Output the [x, y] coordinate of the center of the cell containing the given text.  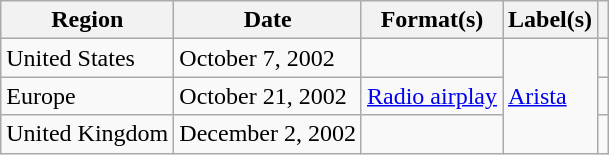
October 21, 2002 [268, 96]
December 2, 2002 [268, 134]
Radio airplay [432, 96]
Arista [550, 96]
Label(s) [550, 20]
Date [268, 20]
October 7, 2002 [268, 58]
Region [88, 20]
Format(s) [432, 20]
Europe [88, 96]
United Kingdom [88, 134]
United States [88, 58]
